For the text-containing cell, return its midpoint in [X, Y] coordinate format. 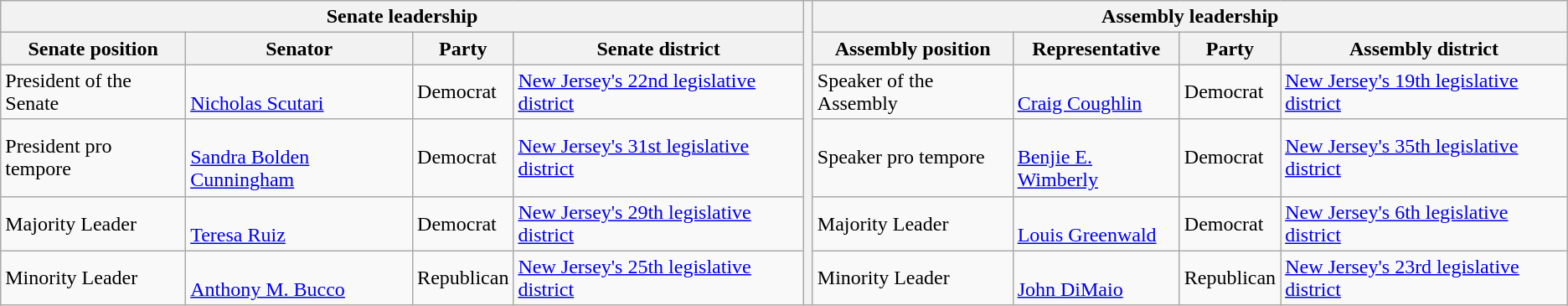
President pro tempore [94, 158]
Craig Coughlin [1096, 92]
New Jersey's 22nd legislative district [658, 92]
Assembly leadership [1189, 17]
Anthony M. Bucco [300, 278]
New Jersey's 31st legislative district [658, 158]
Representative [1096, 49]
New Jersey's 6th legislative district [1424, 223]
New Jersey's 29th legislative district [658, 223]
President of the Senate [94, 92]
New Jersey's 25th legislative district [658, 278]
New Jersey's 23rd legislative district [1424, 278]
Speaker pro tempore [913, 158]
Senate leadership [402, 17]
Senator [300, 49]
Speaker of the Assembly [913, 92]
Nicholas Scutari [300, 92]
Assembly district [1424, 49]
John DiMaio [1096, 278]
Teresa Ruiz [300, 223]
New Jersey's 19th legislative district [1424, 92]
Louis Greenwald [1096, 223]
Senate district [658, 49]
Sandra Bolden Cunningham [300, 158]
Senate position [94, 49]
Assembly position [913, 49]
Benjie E. Wimberly [1096, 158]
New Jersey's 35th legislative district [1424, 158]
